Determine the (X, Y) coordinate at the center of the cell enclosing the given text.  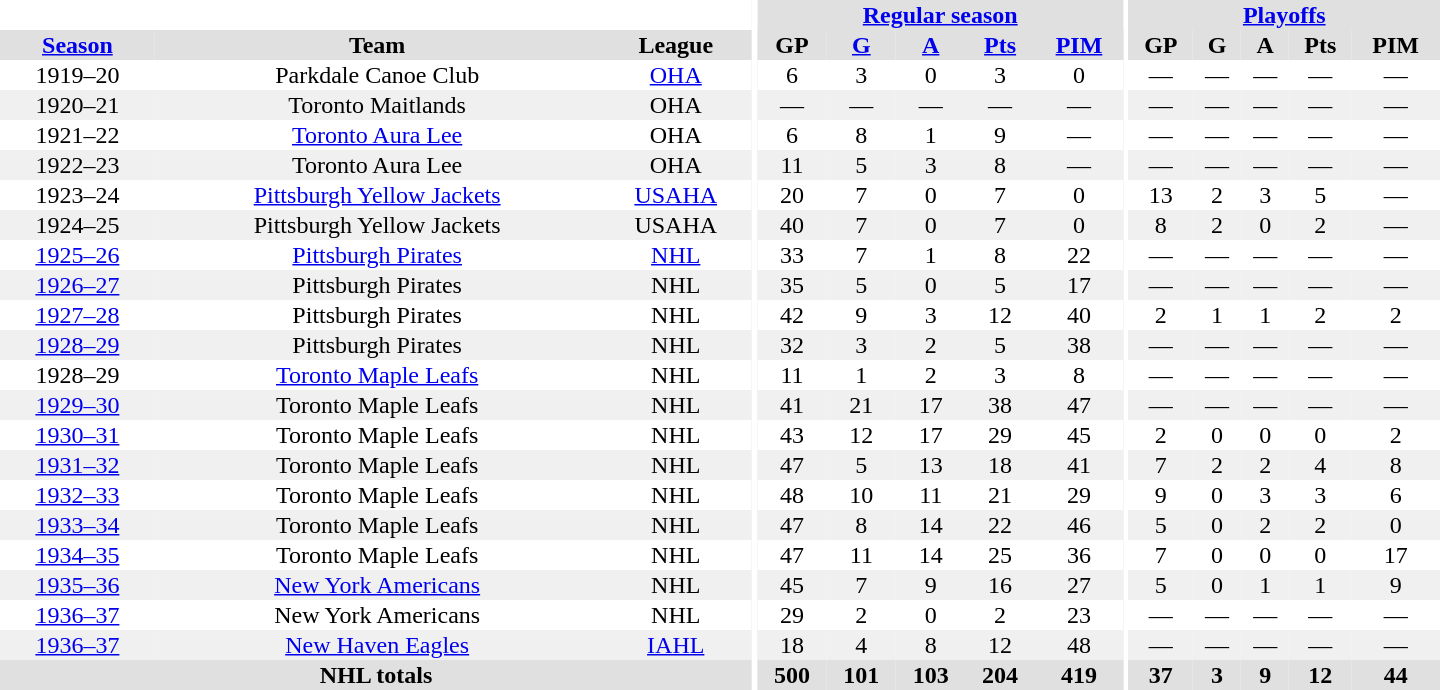
1934–35 (78, 555)
500 (792, 675)
New Haven Eagles (378, 645)
1930–31 (78, 435)
44 (1396, 675)
Season (78, 45)
1932–33 (78, 495)
101 (862, 675)
33 (792, 255)
16 (1000, 585)
IAHL (676, 645)
20 (792, 195)
Regular season (940, 15)
1929–30 (78, 405)
1919–20 (78, 75)
Toronto Maitlands (378, 105)
1921–22 (78, 135)
1926–27 (78, 285)
1922–23 (78, 165)
1925–26 (78, 255)
1924–25 (78, 225)
23 (1079, 615)
204 (1000, 675)
10 (862, 495)
42 (792, 315)
36 (1079, 555)
NHL totals (376, 675)
1931–32 (78, 465)
Team (378, 45)
1933–34 (78, 525)
25 (1000, 555)
419 (1079, 675)
27 (1079, 585)
37 (1160, 675)
35 (792, 285)
Playoffs (1284, 15)
46 (1079, 525)
1920–21 (78, 105)
32 (792, 345)
League (676, 45)
1927–28 (78, 315)
103 (930, 675)
1935–36 (78, 585)
43 (792, 435)
Parkdale Canoe Club (378, 75)
1923–24 (78, 195)
